Scan for the cell matching the given text and deliver its [X, Y] coordinate at center. 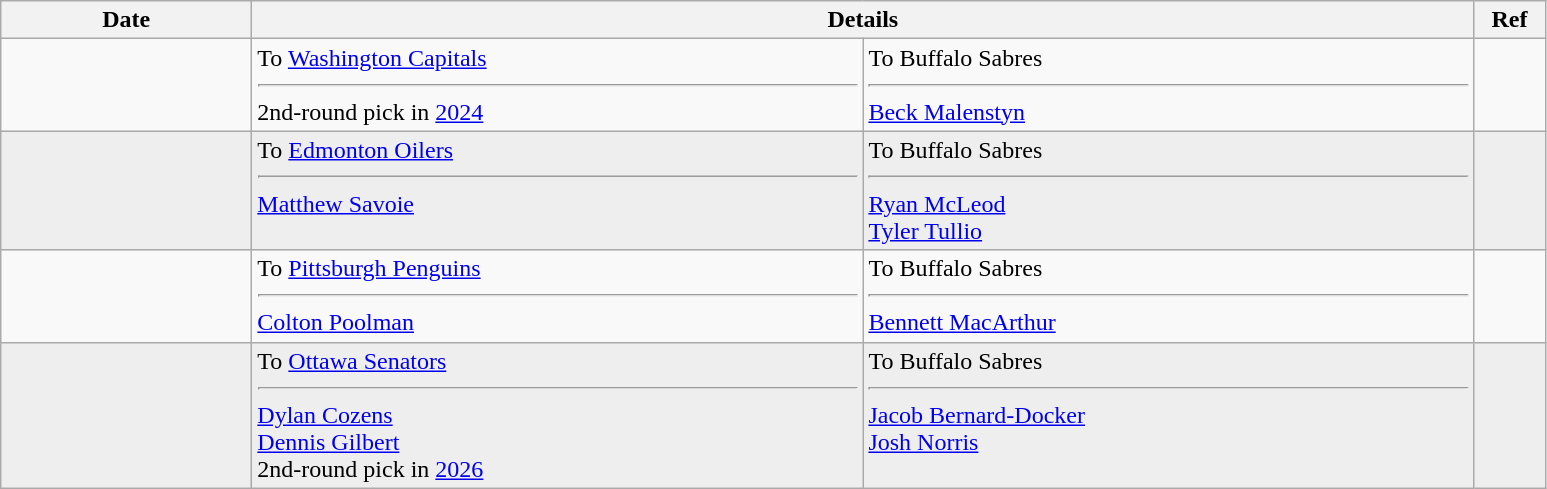
To Ottawa SenatorsDylan CozensDennis Gilbert2nd-round pick in 2026 [558, 415]
To Buffalo SabresJacob Bernard-DockerJosh Norris [1168, 415]
To Edmonton OilersMatthew Savoie [558, 190]
To Pittsburgh PenguinsColton Poolman [558, 296]
Ref [1510, 20]
To Washington Capitals2nd-round pick in 2024 [558, 85]
Date [126, 20]
To Buffalo SabresBennett MacArthur [1168, 296]
Details [863, 20]
To Buffalo SabresBeck Malenstyn [1168, 85]
To Buffalo SabresRyan McLeodTyler Tullio [1168, 190]
